Locate the cell with the specified text and output its (X, Y) center coordinate. 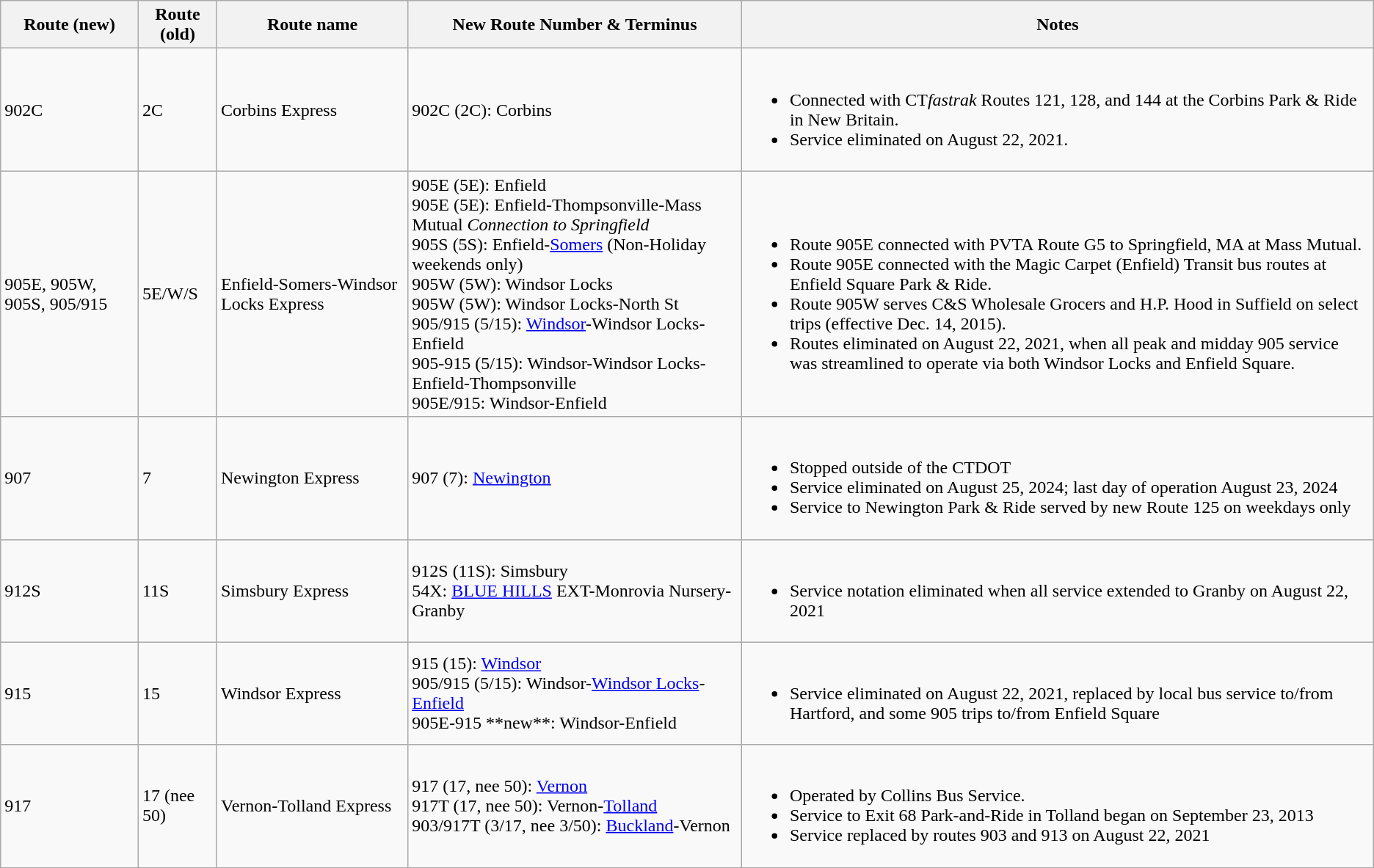
11S (178, 591)
Service eliminated on August 22, 2021, replaced by local bus service to/from Hartford, and some 905 trips to/from Enfield Square (1057, 693)
Vernon-Tolland Express (312, 806)
Route (new) (70, 25)
17 (nee 50) (178, 806)
Connected with CTfastrak Routes 121, 128, and 144 at the Corbins Park & Ride in New Britain.Service eliminated on August 22, 2021. (1057, 110)
Windsor Express (312, 693)
Route name (312, 25)
New Route Number & Terminus (575, 25)
Route (old) (178, 25)
2C (178, 110)
917 (17, nee 50): Vernon917T (17, nee 50): Vernon-Tolland903/917T (3/17, nee 3/50): Buckland-Vernon (575, 806)
917 (70, 806)
Enfield-Somers-Windsor Locks Express (312, 293)
902C (2C): Corbins (575, 110)
905E, 905W, 905S, 905/915 (70, 293)
907 (7): Newington (575, 478)
912S (70, 591)
907 (70, 478)
7 (178, 478)
Simsbury Express (312, 591)
Notes (1057, 25)
902C (70, 110)
915 (15): Windsor905/915 (5/15): Windsor-Windsor Locks-Enfield905E-915 **new**: Windsor-Enfield (575, 693)
915 (70, 693)
Service notation eliminated when all service extended to Granby on August 22, 2021 (1057, 591)
5E/W/S (178, 293)
Newington Express (312, 478)
912S (11S): Simsbury54X: BLUE HILLS EXT-Monrovia Nursery-Granby (575, 591)
15 (178, 693)
Corbins Express (312, 110)
